Output the [x, y] coordinate of the center of the cell containing the given text.  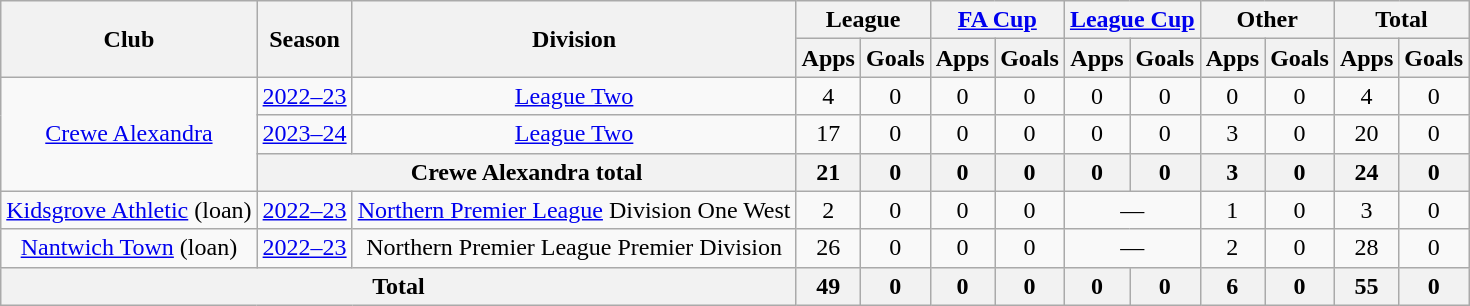
FA Cup [997, 20]
Other [1267, 20]
6 [1232, 286]
Season [304, 39]
League Cup [1132, 20]
League [863, 20]
Kidsgrove Athletic (loan) [129, 210]
Nantwich Town (loan) [129, 248]
49 [828, 286]
21 [828, 172]
2023–24 [304, 134]
Division [574, 39]
17 [828, 134]
Northern Premier League Premier Division [574, 248]
Club [129, 39]
26 [828, 248]
24 [1366, 172]
Crewe Alexandra total [526, 172]
55 [1366, 286]
Northern Premier League Division One West [574, 210]
28 [1366, 248]
20 [1366, 134]
Crewe Alexandra [129, 134]
1 [1232, 210]
